Return [x, y] of the center of cell containing provided text 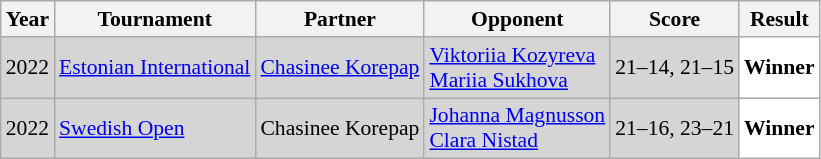
Johanna Magnusson Clara Nistad [517, 128]
Viktoriia Kozyreva Mariia Sukhova [517, 68]
Year [28, 19]
Opponent [517, 19]
Estonian International [154, 68]
Swedish Open [154, 128]
Score [674, 19]
21–14, 21–15 [674, 68]
Tournament [154, 19]
Result [780, 19]
21–16, 23–21 [674, 128]
Partner [340, 19]
